Capture the cell that displays the provided text and extract its [x, y] central coordinate. 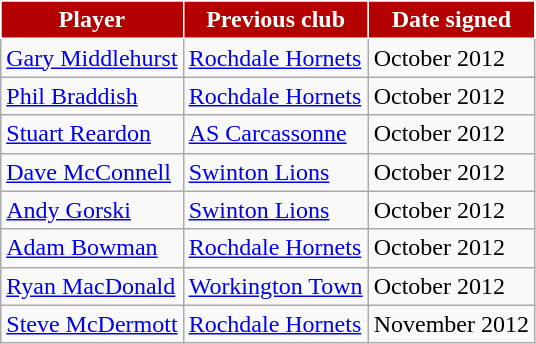
Phil Braddish [92, 96]
Player [92, 20]
AS Carcassonne [276, 134]
Gary Middlehurst [92, 58]
Previous club [276, 20]
Dave McConnell [92, 172]
Andy Gorski [92, 210]
Date signed [451, 20]
Stuart Reardon [92, 134]
Adam Bowman [92, 248]
November 2012 [451, 324]
Ryan MacDonald [92, 286]
Workington Town [276, 286]
Steve McDermott [92, 324]
